Find where the given text appears and provide that cell's center as (x, y) coordinate. 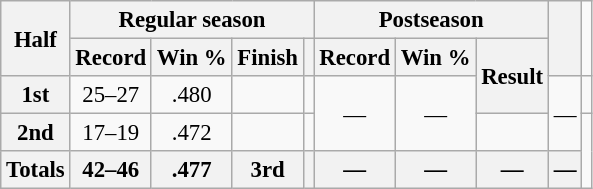
2nd (36, 133)
3rd (268, 170)
.477 (191, 170)
Finish (268, 58)
Result (512, 76)
1st (36, 95)
17–19 (110, 133)
.472 (191, 133)
25–27 (110, 95)
Regular season (192, 20)
.480 (191, 95)
Half (36, 38)
Postseason (432, 20)
42–46 (110, 170)
Totals (36, 170)
